For the text-containing cell, return its midpoint in [x, y] coordinate format. 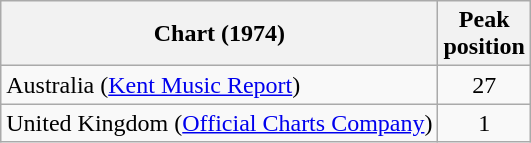
United Kingdom (Official Charts Company) [220, 123]
27 [484, 85]
1 [484, 123]
Chart (1974) [220, 34]
Peak position [484, 34]
Australia (Kent Music Report) [220, 85]
